Return [X, Y] of the center of cell containing provided text 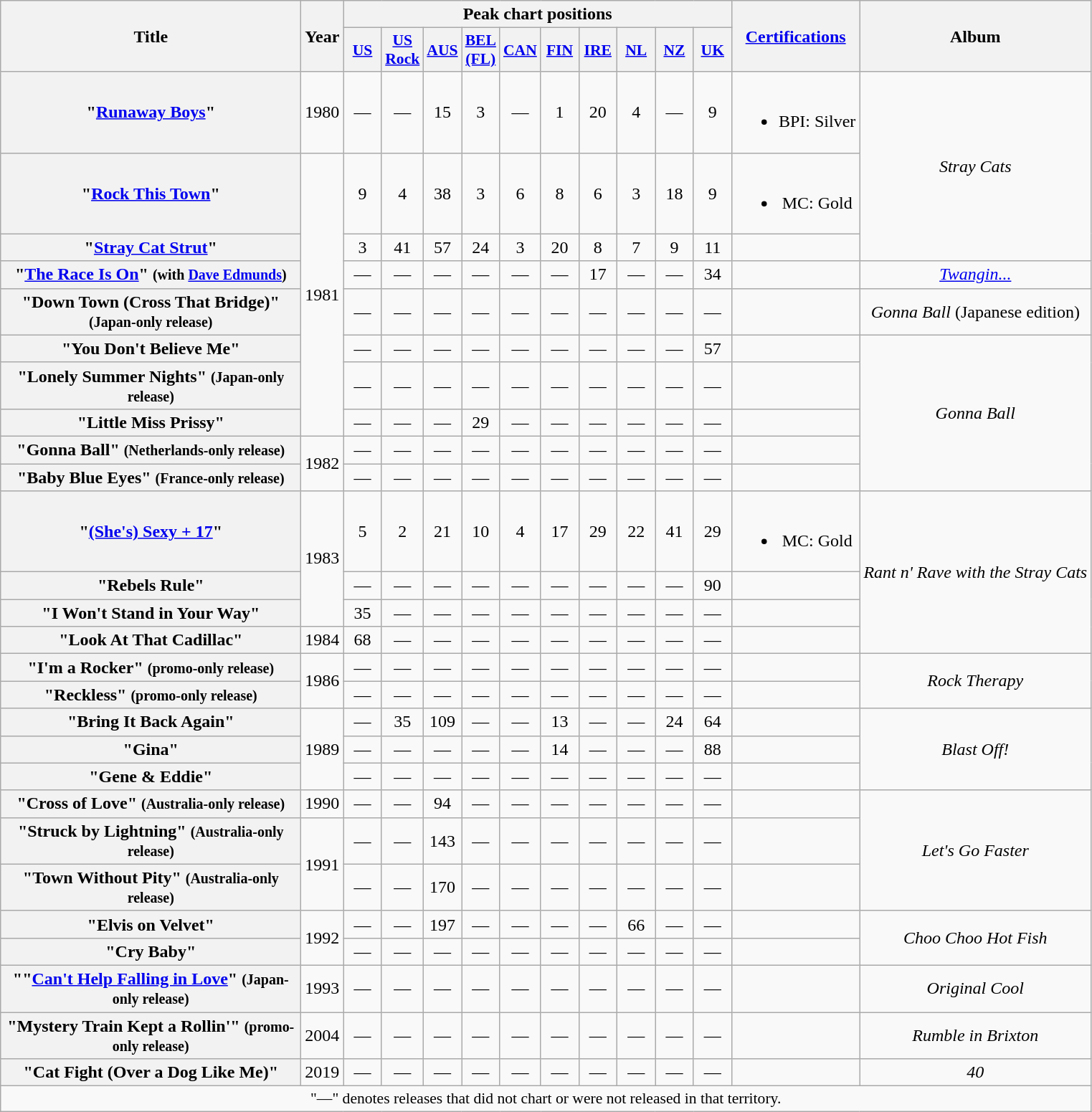
38 [442, 194]
"Town Without Pity" (Australia-only release) [151, 888]
CAN [521, 50]
66 [635, 924]
"Gene & Eddie" [151, 776]
Gonna Ball [975, 413]
15 [442, 112]
"Cross of Love" (Australia-only release) [151, 804]
US [363, 50]
US Rock [402, 50]
1982 [323, 463]
"Bring It Back Again" [151, 722]
"Baby Blue Eyes" (France-only release) [151, 477]
Stray Cats [975, 166]
Choo Choo Hot Fish [975, 938]
"Gonna Ball" (Netherlands-only release) [151, 450]
1983 [323, 559]
UK [713, 50]
68 [363, 640]
1981 [323, 294]
Gonna Ball (Japanese edition) [975, 311]
Year [323, 36]
1992 [323, 938]
18 [674, 194]
"Look At That Cadillac" [151, 640]
22 [635, 532]
"Little Miss Prissy" [151, 422]
BPI: Silver [795, 112]
Rock Therapy [975, 681]
1991 [323, 864]
90 [713, 586]
1984 [323, 640]
1980 [323, 112]
2 [402, 532]
Peak chart positions [538, 14]
"Rock This Town" [151, 194]
Title [151, 36]
"The Race Is On" (with Dave Edmunds) [151, 275]
AUS [442, 50]
197 [442, 924]
64 [713, 722]
"Struck by Lightning" (Australia-only release) [151, 840]
"I'm a Rocker" (promo-only release) [151, 667]
Twangin... [975, 275]
"Down Town (Cross That Bridge)" (Japan-only release) [151, 311]
5 [363, 532]
"(She's) Sexy + 17" [151, 532]
Let's Go Faster [975, 850]
"Gina" [151, 749]
Original Cool [975, 988]
Certifications [795, 36]
Blast Off! [975, 749]
"Stray Cat Strut" [151, 247]
"You Don't Believe Me" [151, 348]
"—" denotes releases that did not chart or were not released in that territory. [546, 1099]
2004 [323, 1035]
1990 [323, 804]
"Runaway Boys" [151, 112]
"Cry Baby" [151, 951]
"Cat Fight (Over a Dog Like Me)" [151, 1073]
94 [442, 804]
10 [480, 532]
"Lonely Summer Nights" (Japan-only release) [151, 386]
170 [442, 888]
IRE [598, 50]
"Reckless" (promo-only release) [151, 695]
Album [975, 36]
Rant n' Rave with the Stray Cats [975, 572]
"Mystery Train Kept a Rollin'" (promo-only release) [151, 1035]
1986 [323, 681]
40 [975, 1073]
"I Won't Stand in Your Way" [151, 613]
34 [713, 275]
FIN [559, 50]
"Elvis on Velvet" [151, 924]
109 [442, 722]
BEL (FL) [480, 50]
1989 [323, 749]
"Rebels Rule" [151, 586]
2019 [323, 1073]
NZ [674, 50]
21 [442, 532]
11 [713, 247]
14 [559, 749]
7 [635, 247]
NL [635, 50]
13 [559, 722]
1 [559, 112]
88 [713, 749]
Rumble in Brixton [975, 1035]
""Can't Help Falling in Love" (Japan-only release) [151, 988]
143 [442, 840]
1993 [323, 988]
